Pinpoint the cell where the given text exists, returning its [x, y] midpoint coordinate. 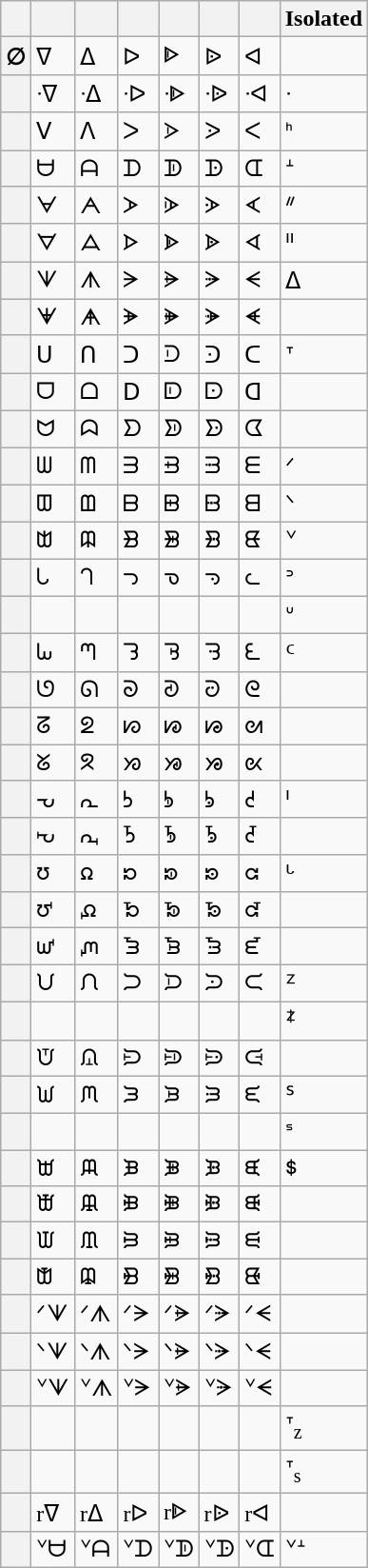
ᐠᗓ [179, 1352]
ᘓ [261, 689]
ᗡ [261, 392]
ᘥ [179, 800]
ᐠᗒ [139, 1352]
ᘠ [219, 763]
ᘑ [179, 689]
ᗬ [219, 169]
ᗊ [53, 243]
ᘝ [96, 763]
ᙞ [179, 1204]
rᐃ [96, 1513]
ᐳ [139, 131]
ᗕ [261, 281]
ᗛ [261, 317]
rᐁ [53, 1513]
ᗏ [261, 243]
ᘭ [261, 836]
ᙠ [261, 1204]
ᐟᗓ [179, 1314]
ᘁᗐ [53, 1388]
ᐪs [323, 1472]
ᗶ [96, 504]
ᐣ [323, 578]
ᘮ [53, 873]
ᗆ [139, 206]
ᗋ [96, 243]
ᙟ [219, 1204]
ᙑ [179, 1095]
ᙎ [53, 1095]
ᗞ [139, 392]
ᑋ [323, 131]
ᗦ [219, 428]
ᘌ [219, 653]
ᐯ [53, 131]
ᙏ [96, 1095]
ᐡ [323, 615]
ᙅ [261, 983]
ᘯ [96, 873]
ᘜ [53, 763]
ᙋ [179, 1058]
ᐧᐊ [261, 93]
ᙃ [179, 983]
ᐦ [323, 243]
ᗝ [96, 392]
ᙍ [261, 1058]
ᗖ [53, 317]
ᐟᗑ [96, 1314]
ᘁᗕ [261, 1388]
ᗮ [323, 169]
ᐧᐅ [139, 93]
ᐧ [323, 93]
ᘁᗫ [179, 1549]
ᗥ [179, 428]
ᘏ [96, 689]
ᘇ [261, 578]
ᗯ [53, 466]
ᘹ [261, 910]
ᐁ [53, 56]
ᑌ [53, 354]
ᘪ [139, 836]
ᗚ [219, 317]
ᙓ [261, 1095]
ᑕ [261, 354]
ᗔ [219, 281]
ᘊ [139, 653]
ᐟᗔ [219, 1314]
ᘁᗪ [139, 1549]
ᗈ [219, 206]
ᙨ [96, 1277]
ᘁᗮ [323, 1549]
ᙬ [261, 1277]
ᐶ [179, 131]
ᐧᐉ [219, 93]
ᗷ [139, 504]
∅ [16, 56]
ᙆ [323, 983]
ᘁᗭ [261, 1549]
ᐠᗑ [96, 1352]
ᙩ [139, 1277]
ᙇ [323, 1021]
ᑐ [139, 354]
ᗜ [53, 392]
ᘁᗩ [96, 1549]
ᒡ [323, 873]
ᘷ [179, 910]
ᑔ [219, 354]
ᘤ [139, 800]
ᘺ [53, 946]
ᘢ [53, 800]
ᗑ [96, 281]
ᗲ [179, 466]
ᗴ [261, 466]
ᙄ [219, 983]
ᗳ [219, 466]
ᐠᗐ [53, 1352]
ᐅ [139, 56]
ᘖ [96, 725]
ᙖ [139, 1168]
ᗹ [219, 504]
ᘙ [219, 725]
ᐧᐃ [96, 93]
ᘨ [53, 836]
ᙉ [96, 1058]
rᐅ [139, 1513]
ᘈ [53, 653]
ᙧ [53, 1277]
ᐪz [323, 1428]
rᐊ [261, 1513]
ᑎ [96, 354]
rᐈ [179, 1513]
ᔆ [323, 1095]
ᙂ [139, 983]
ᗰ [96, 466]
ᐸ [261, 131]
ᘛ [261, 725]
Isolated [323, 19]
ᑊ [323, 800]
ᗉ [261, 206]
ᗘ [139, 317]
ᗌ [139, 243]
ᘗ [139, 725]
ᘳ [261, 873]
ᘁᗑ [96, 1388]
ᗾ [179, 541]
ᗐ [53, 281]
ᘩ [96, 836]
ᘔ [53, 725]
ᘁᗒ [139, 1388]
ᗪ [139, 169]
ᗓ [179, 281]
ᣵ [323, 1132]
ᘼ [139, 946]
ᘵ [96, 910]
ᑓ [179, 354]
ᘸ [219, 910]
ᐠᗔ [219, 1352]
ᘽ [179, 946]
ᘻ [96, 946]
ᙚ [323, 1168]
ᗵ [53, 504]
ᘂ [53, 578]
ᘉ [96, 653]
ᑦ [323, 653]
ᙫ [219, 1277]
ᙢ [96, 1241]
ᘴ [53, 910]
ᐟ [323, 466]
ᘫ [179, 836]
ᘦ [219, 800]
ᘶ [139, 910]
ᙝ [139, 1204]
ᘱ [179, 873]
ᙤ [179, 1241]
ᗧ [261, 428]
ᙣ [139, 1241]
ᘁᗓ [179, 1388]
ᙛ [53, 1204]
ᐟᗕ [261, 1314]
ᘿ [261, 946]
ᗢ [53, 428]
ᙦ [261, 1241]
ᐱ [96, 131]
ᙗ [179, 1168]
ᗺ [261, 504]
ᘀ [261, 541]
ᙥ [219, 1241]
ᘾ [219, 946]
ᘡ [261, 763]
ᙌ [219, 1058]
ᘆ [219, 578]
ᘒ [219, 689]
ᐉ [219, 56]
ᘲ [219, 873]
ᘟ [179, 763]
ᘄ [139, 578]
ᐈ [179, 56]
ᐧᐈ [179, 93]
ᗩ [96, 169]
ᗣ [96, 428]
ᘃ [96, 578]
ᗭ [261, 169]
ᗱ [139, 466]
ᙒ [219, 1095]
ᐊ [261, 56]
ᙔ [53, 1168]
ᐧᐁ [53, 93]
ᐷ [219, 131]
ᙕ [96, 1168]
ᗿ [219, 541]
ᙈ [53, 1058]
ᘧ [261, 800]
ᐠ [323, 504]
ᗠ [219, 392]
ᘬ [219, 836]
ᘰ [139, 873]
ᘘ [179, 725]
ᘣ [96, 800]
ᗻ [53, 541]
ᐠᗕ [261, 1352]
ᙡ [53, 1241]
ᙜ [96, 1204]
ᐪ [323, 354]
ᙐ [139, 1095]
ᐟᗐ [53, 1314]
ᗨ [53, 169]
ᗫ [179, 169]
ᗙ [179, 317]
ᙘ [219, 1168]
ᗤ [139, 428]
ᘁᗨ [53, 1549]
ᘞ [139, 763]
ᗄ [53, 206]
ᘅ [179, 578]
ᙪ [179, 1277]
ᙊ [139, 1058]
ᗟ [179, 392]
ᗎ [219, 243]
ᘍ [261, 653]
ᗼ [96, 541]
ᗇ [179, 206]
ᙀ [53, 983]
ᗒ [139, 281]
ᘐ [139, 689]
ᐥ [323, 206]
ᘁᗔ [219, 1388]
ᗍ [179, 243]
ᘁ [323, 541]
ᘋ [179, 653]
ᙁ [96, 983]
ᗅ [96, 206]
ᗽ [139, 541]
rᐉ [219, 1513]
ᗗ [96, 317]
ᐟᗒ [139, 1314]
ᘎ [53, 689]
ᘁᗬ [219, 1549]
ᗸ [179, 504]
ᙙ [261, 1168]
